Capture the cell that displays the provided text and extract its [x, y] central coordinate. 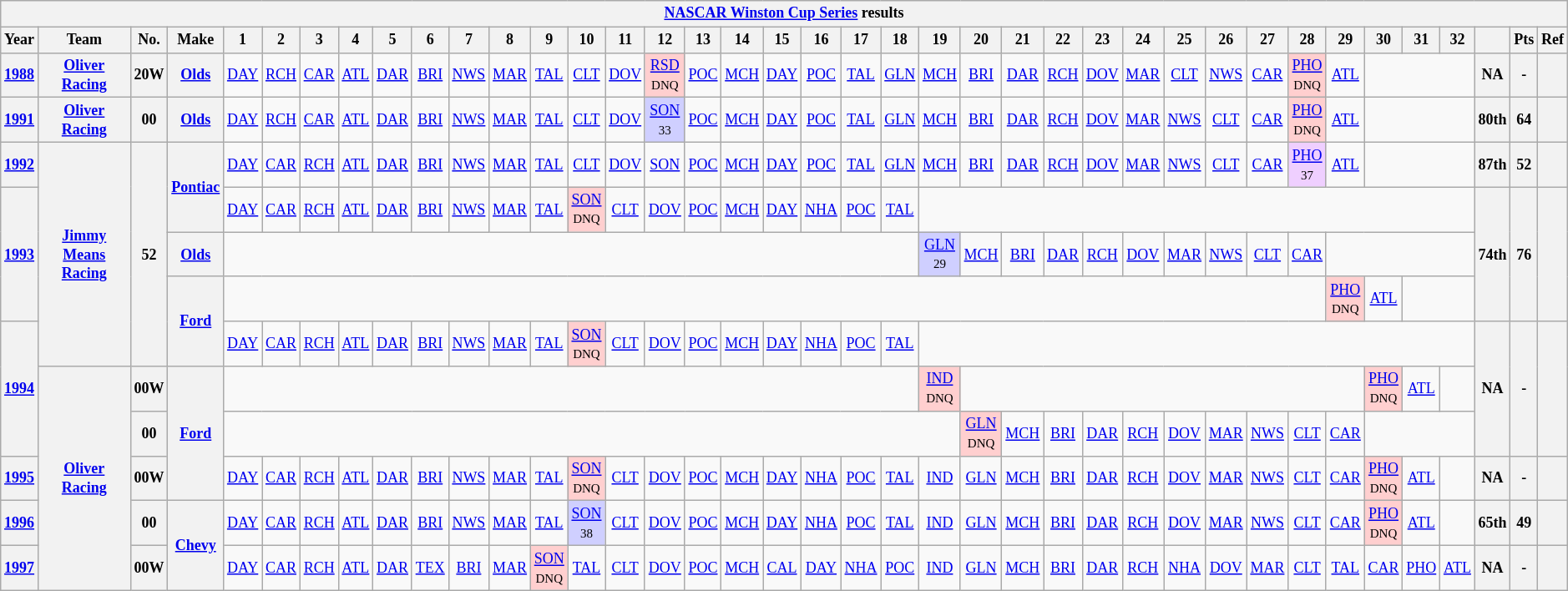
No. [149, 40]
74th [1493, 254]
17 [861, 40]
1997 [20, 568]
Chevy [195, 546]
27 [1267, 40]
1995 [20, 478]
Ref [1553, 40]
87th [1493, 164]
TEX [430, 568]
PHO37 [1308, 164]
Pontiac [195, 187]
Team [83, 40]
13 [703, 40]
20 [981, 40]
Pts [1525, 40]
INDDNQ [940, 389]
12 [665, 40]
10 [586, 40]
1991 [20, 120]
SON33 [665, 120]
76 [1525, 254]
GLN29 [940, 255]
49 [1525, 523]
9 [549, 40]
1992 [20, 164]
1993 [20, 254]
SON [665, 164]
11 [625, 40]
1996 [20, 523]
24 [1143, 40]
64 [1525, 120]
29 [1345, 40]
SON38 [586, 523]
GLNDNQ [981, 433]
4 [356, 40]
20W [149, 75]
14 [742, 40]
18 [900, 40]
1 [243, 40]
8 [510, 40]
31 [1421, 40]
25 [1185, 40]
1994 [20, 389]
Year [20, 40]
15 [782, 40]
30 [1383, 40]
7 [469, 40]
16 [822, 40]
Jimmy Means Racing [83, 254]
Make [195, 40]
6 [430, 40]
PHO [1421, 568]
5 [392, 40]
19 [940, 40]
RSDDNQ [665, 75]
32 [1458, 40]
3 [319, 40]
21 [1023, 40]
23 [1102, 40]
NASCAR Winston Cup Series results [784, 13]
65th [1493, 523]
CAL [782, 568]
22 [1064, 40]
2 [281, 40]
28 [1308, 40]
26 [1226, 40]
1988 [20, 75]
80th [1493, 120]
